Determine the (x, y) coordinate at the center of the cell enclosing the given text.  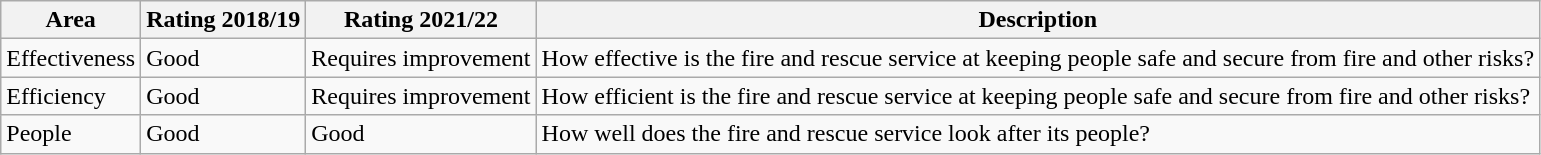
How efficient is the fire and rescue service at keeping people safe and secure from fire and other risks? (1038, 96)
How well does the fire and rescue service look after its people? (1038, 134)
Rating 2021/22 (421, 20)
Effectiveness (71, 58)
Area (71, 20)
People (71, 134)
Description (1038, 20)
Rating 2018/19 (224, 20)
How effective is the fire and rescue service at keeping people safe and secure from fire and other risks? (1038, 58)
Efficiency (71, 96)
